Identify which cell holds the provided text, then report its [x, y] central coordinate. 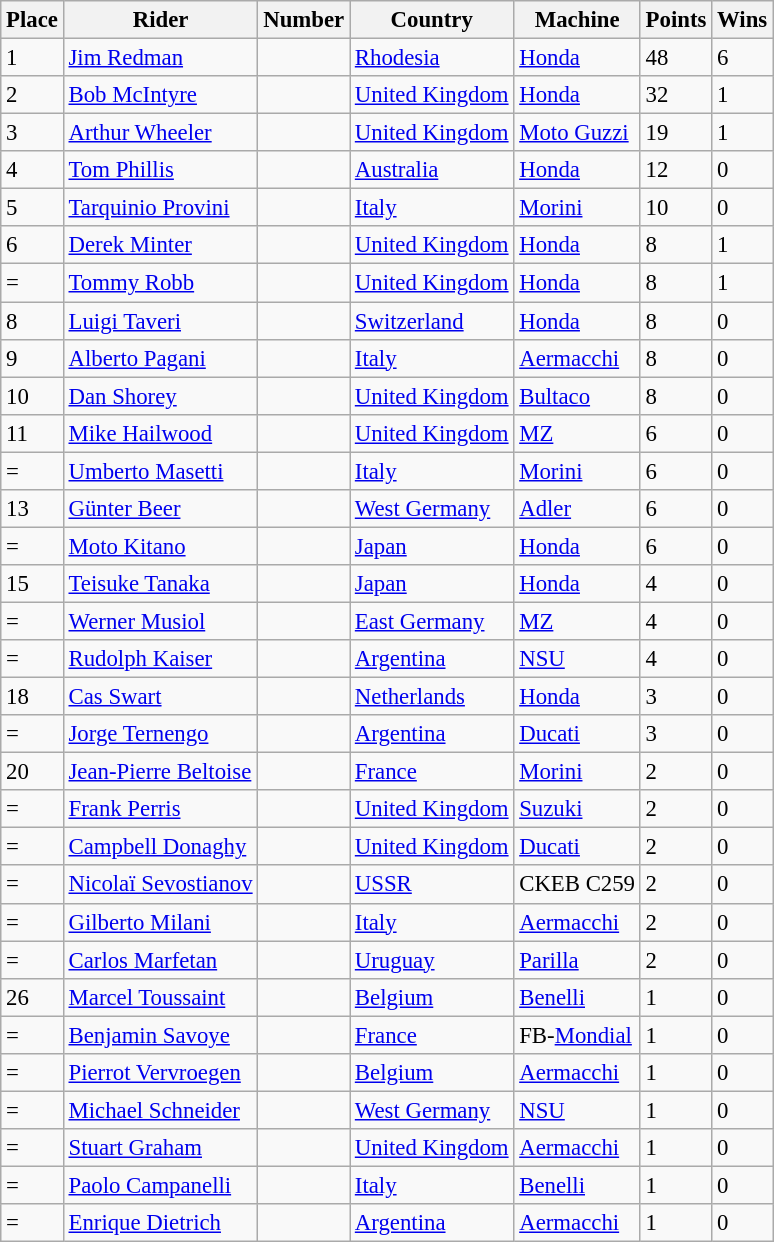
FB-Mondial [577, 1035]
Uruguay [432, 960]
13 [32, 509]
26 [32, 997]
Alberto Pagani [160, 358]
Derek Minter [160, 245]
Gilberto Milani [160, 922]
11 [32, 433]
Pierrot Vervroegen [160, 1073]
Dan Shorey [160, 396]
Switzerland [432, 321]
Jorge Ternengo [160, 734]
Frank Perris [160, 809]
Jean-Pierre Beltoise [160, 772]
Mike Hailwood [160, 433]
Nicolaï Sevostianov [160, 885]
Place [32, 20]
Machine [577, 20]
Number [304, 20]
Teisuke Tanaka [160, 584]
Cas Swart [160, 697]
Carlos Marfetan [160, 960]
Moto Guzzi [577, 133]
Adler [577, 509]
Jim Redman [160, 58]
Bob McIntyre [160, 95]
Wins [742, 20]
Rider [160, 20]
Tom Phillis [160, 170]
Rudolph Kaiser [160, 659]
East Germany [432, 621]
CKEB C259 [577, 885]
Netherlands [432, 697]
Points [676, 20]
Moto Kitano [160, 546]
Luigi Taveri [160, 321]
12 [676, 170]
Parilla [577, 960]
Paolo Campanelli [160, 1185]
19 [676, 133]
Werner Musiol [160, 621]
Bultaco [577, 396]
Stuart Graham [160, 1148]
Tarquinio Provini [160, 208]
5 [32, 208]
20 [32, 772]
Australia [432, 170]
Country [432, 20]
32 [676, 95]
Tommy Robb [160, 283]
9 [32, 358]
Günter Beer [160, 509]
USSR [432, 885]
Arthur Wheeler [160, 133]
48 [676, 58]
18 [32, 697]
Rhodesia [432, 58]
Campbell Donaghy [160, 847]
Umberto Masetti [160, 471]
Marcel Toussaint [160, 997]
15 [32, 584]
Michael Schneider [160, 1110]
Suzuki [577, 809]
Benjamin Savoye [160, 1035]
Enrique Dietrich [160, 1223]
